Pinpoint the cell where the given text exists, returning its [x, y] midpoint coordinate. 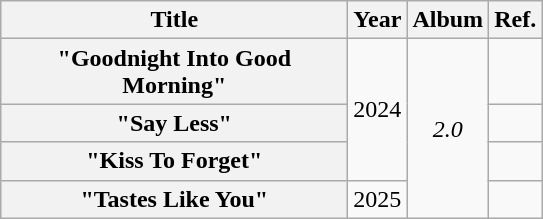
"Say Less" [174, 123]
2024 [378, 110]
Year [378, 20]
"Tastes Like You" [174, 199]
Album [448, 20]
Ref. [516, 20]
2025 [378, 199]
"Kiss To Forget" [174, 161]
"Goodnight Into Good Morning" [174, 72]
2.0 [448, 128]
Title [174, 20]
